Output the (x, y) coordinate of the center of the cell containing the given text.  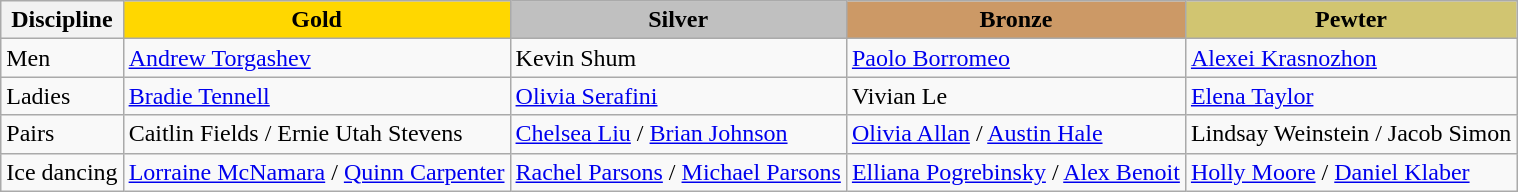
Pairs (62, 134)
Alexei Krasnozhon (1350, 58)
Olivia Serafini (678, 96)
Paolo Borromeo (1016, 58)
Lindsay Weinstein / Jacob Simon (1350, 134)
Holly Moore / Daniel Klaber (1350, 172)
Lorraine McNamara / Quinn Carpenter (316, 172)
Chelsea Liu / Brian Johnson (678, 134)
Pewter (1350, 20)
Andrew Torgashev (316, 58)
Ice dancing (62, 172)
Discipline (62, 20)
Vivian Le (1016, 96)
Ladies (62, 96)
Elena Taylor (1350, 96)
Caitlin Fields / Ernie Utah Stevens (316, 134)
Olivia Allan / Austin Hale (1016, 134)
Silver (678, 20)
Bronze (1016, 20)
Rachel Parsons / Michael Parsons (678, 172)
Men (62, 58)
Gold (316, 20)
Elliana Pogrebinsky / Alex Benoit (1016, 172)
Kevin Shum (678, 58)
Bradie Tennell (316, 96)
